Detect which cell encompasses the target text, then output its (x, y) center coordinate. 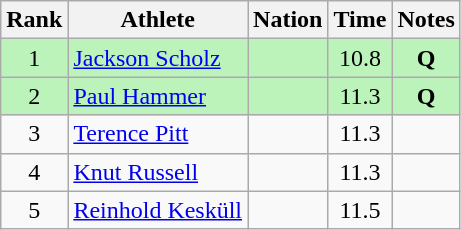
Athlete (158, 20)
Time (360, 20)
1 (34, 58)
3 (34, 134)
2 (34, 96)
10.8 (360, 58)
Jackson Scholz (158, 58)
Terence Pitt (158, 134)
Paul Hammer (158, 96)
Rank (34, 20)
Knut Russell (158, 172)
Notes (426, 20)
Nation (288, 20)
5 (34, 210)
Reinhold Kesküll (158, 210)
4 (34, 172)
11.5 (360, 210)
